Pinpoint the cell where the given text exists, returning its [X, Y] midpoint coordinate. 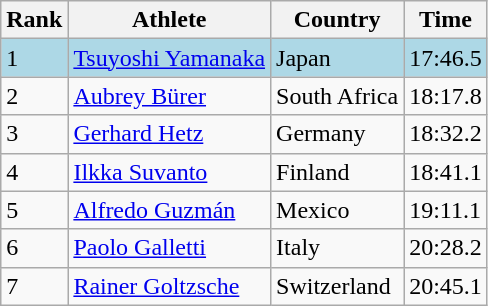
Japan [338, 58]
17:46.5 [446, 58]
1 [34, 58]
18:17.8 [446, 96]
18:41.1 [446, 172]
Alfredo Guzmán [170, 210]
Aubrey Bürer [170, 96]
Germany [338, 134]
Italy [338, 248]
6 [34, 248]
18:32.2 [446, 134]
Tsuyoshi Yamanaka [170, 58]
Time [446, 20]
2 [34, 96]
19:11.1 [446, 210]
3 [34, 134]
Switzerland [338, 286]
5 [34, 210]
20:45.1 [446, 286]
20:28.2 [446, 248]
Country [338, 20]
Ilkka Suvanto [170, 172]
7 [34, 286]
Rainer Goltzsche [170, 286]
South Africa [338, 96]
Gerhard Hetz [170, 134]
Mexico [338, 210]
Finland [338, 172]
Paolo Galletti [170, 248]
Athlete [170, 20]
Rank [34, 20]
4 [34, 172]
